Return (X, Y) of the center of cell containing provided text 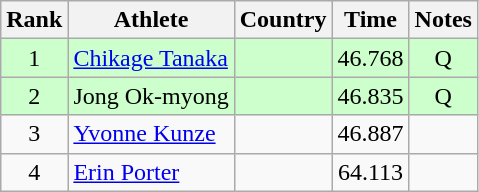
46.835 (370, 96)
4 (34, 172)
64.113 (370, 172)
Chikage Tanaka (151, 58)
1 (34, 58)
Time (370, 20)
3 (34, 134)
Erin Porter (151, 172)
46.887 (370, 134)
Jong Ok-myong (151, 96)
Country (283, 20)
Yvonne Kunze (151, 134)
46.768 (370, 58)
Athlete (151, 20)
Rank (34, 20)
2 (34, 96)
Notes (443, 20)
